Return (x, y) of the center of cell containing provided text 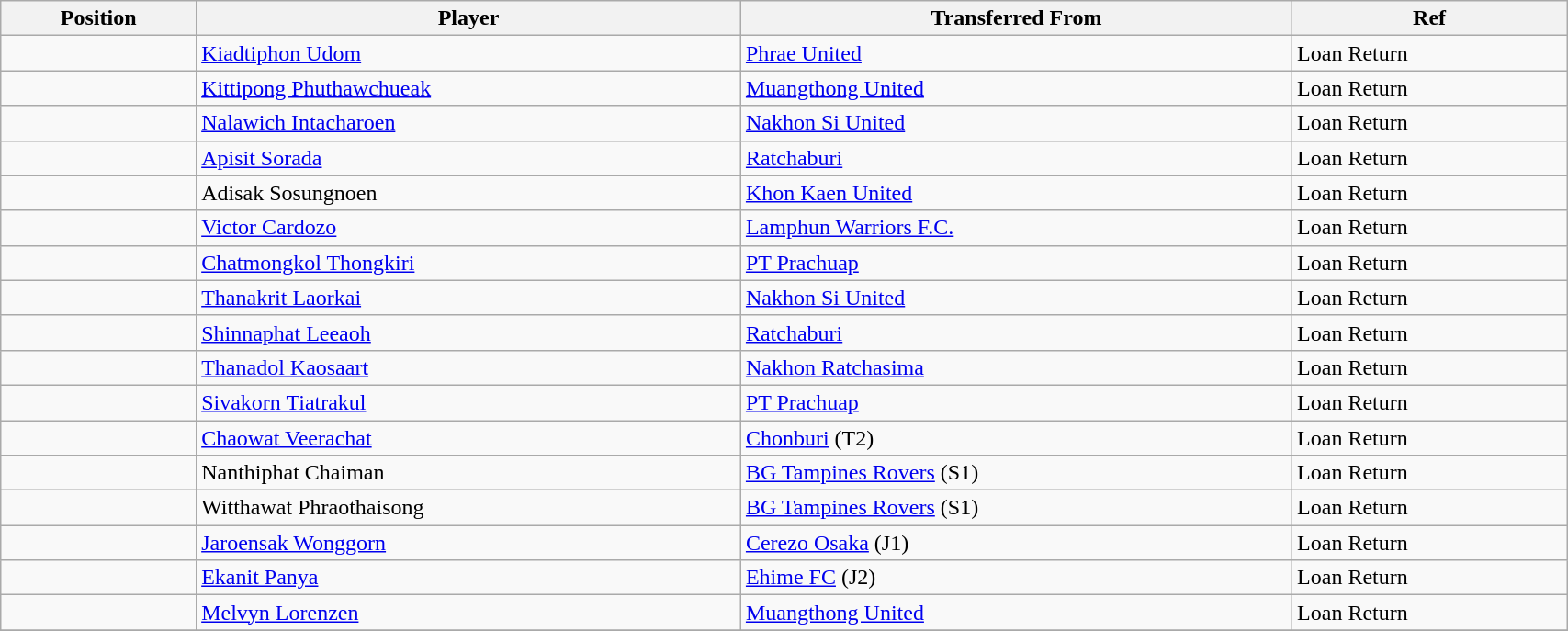
Ref (1429, 18)
Lamphun Warriors F.C. (1016, 228)
Kittipong Phuthawchueak (468, 88)
Khon Kaen United (1016, 193)
Kiadtiphon Udom (468, 53)
Chaowat Veerachat (468, 438)
Player (468, 18)
Position (99, 18)
Sivakorn Tiatrakul (468, 402)
Phrae United (1016, 53)
Chonburi (T2) (1016, 438)
Thanakrit Laorkai (468, 298)
Nanthiphat Chaiman (468, 473)
Chatmongkol Thongkiri (468, 263)
Nakhon Ratchasima (1016, 367)
Thanadol Kaosaart (468, 367)
Witthawat Phraothaisong (468, 508)
Victor Cardozo (468, 228)
Ehime FC (J2) (1016, 578)
Shinnaphat Leeaoh (468, 332)
Jaroensak Wonggorn (468, 543)
Cerezo Osaka (J1) (1016, 543)
Transferred From (1016, 18)
Nalawich Intacharoen (468, 123)
Ekanit Panya (468, 578)
Melvyn Lorenzen (468, 613)
Adisak Sosungnoen (468, 193)
Apisit Sorada (468, 158)
